Capture the cell that displays the provided text and extract its (x, y) central coordinate. 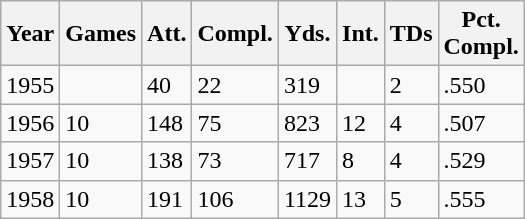
1958 (30, 199)
13 (361, 199)
40 (167, 85)
Int. (361, 34)
138 (167, 161)
73 (235, 161)
319 (307, 85)
12 (361, 123)
Year (30, 34)
TDs (411, 34)
2 (411, 85)
Games (101, 34)
106 (235, 199)
75 (235, 123)
1956 (30, 123)
Att. (167, 34)
823 (307, 123)
1957 (30, 161)
717 (307, 161)
1955 (30, 85)
22 (235, 85)
5 (411, 199)
.555 (481, 199)
.529 (481, 161)
.507 (481, 123)
Yds. (307, 34)
148 (167, 123)
Compl. (235, 34)
1129 (307, 199)
8 (361, 161)
.550 (481, 85)
Pct.Compl. (481, 34)
191 (167, 199)
